For the text-containing cell, return its midpoint in [X, Y] coordinate format. 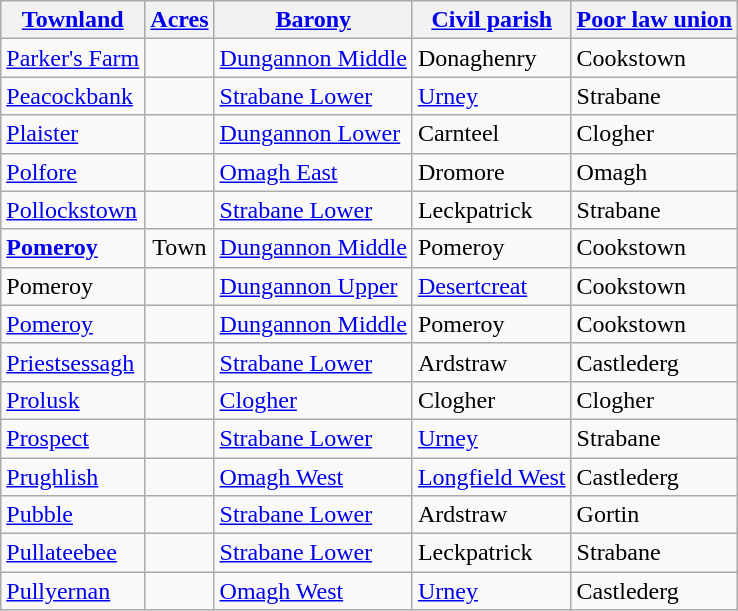
Pullyernan [73, 591]
Desertcreat [492, 286]
Omagh [654, 172]
Prolusk [73, 400]
Prospect [73, 438]
Priestsessagh [73, 362]
Dungannon Upper [313, 286]
Town [180, 248]
Parker's Farm [73, 58]
Civil parish [492, 20]
Acres [180, 20]
Barony [313, 20]
Dungannon Lower [313, 134]
Polfore [73, 172]
Pollockstown [73, 210]
Gortin [654, 515]
Dromore [492, 172]
Pullateebee [73, 553]
Longfield West [492, 477]
Peacockbank [73, 96]
Townland [73, 20]
Pubble [73, 515]
Prughlish [73, 477]
Carnteel [492, 134]
Omagh East [313, 172]
Poor law union [654, 20]
Donaghenry [492, 58]
Plaister [73, 134]
